Provide the (X, Y) coordinate of the cell's center where the given text is located.  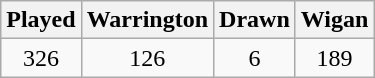
Played (41, 20)
Warrington (147, 20)
189 (334, 58)
6 (255, 58)
126 (147, 58)
326 (41, 58)
Drawn (255, 20)
Wigan (334, 20)
